Determine the (x, y) coordinate at the center of the cell enclosing the given text.  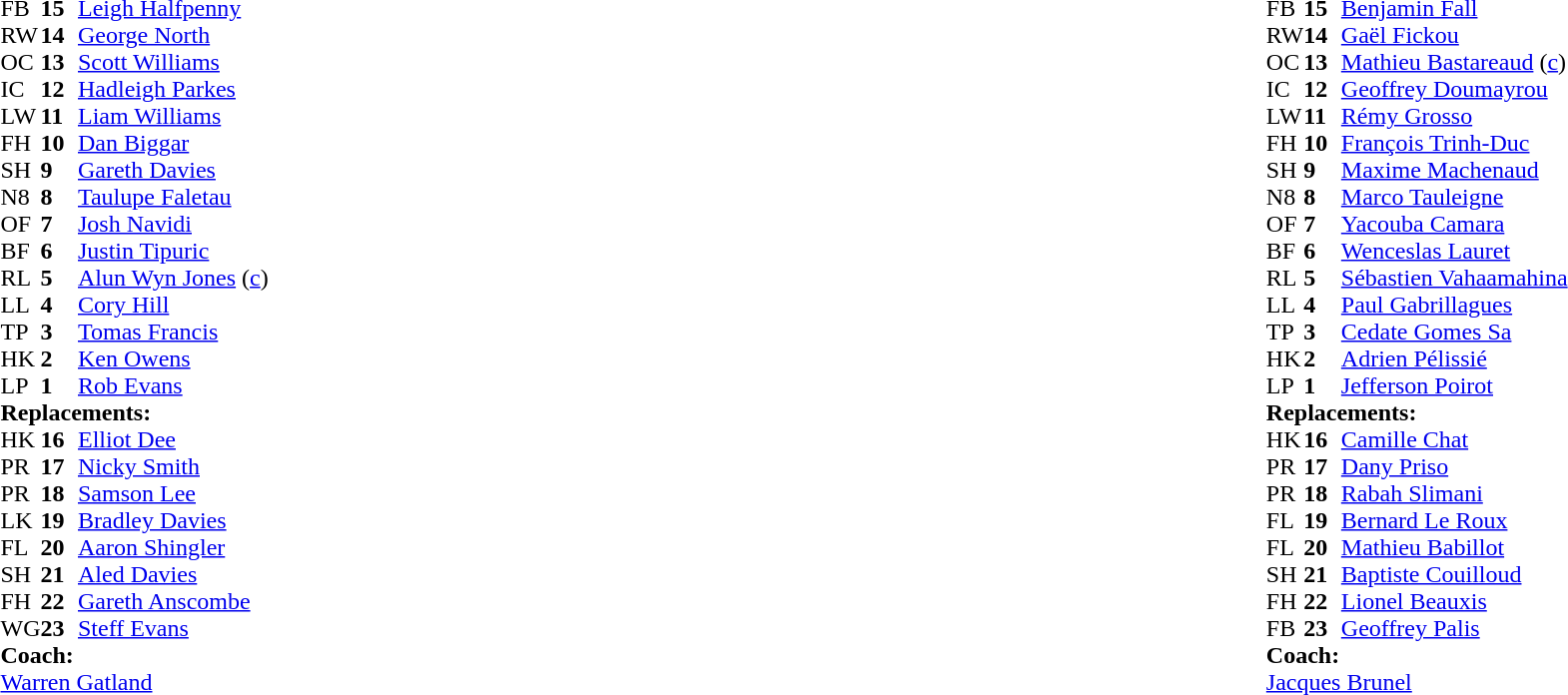
Aled Davies (174, 575)
Baptiste Couilloud (1454, 575)
Gaël Fickou (1454, 36)
Dan Biggar (174, 144)
Yacouba Camara (1454, 224)
Steff Evans (174, 629)
Aaron Shingler (174, 547)
Elliot Dee (174, 439)
Tomas Francis (174, 332)
Paul Gabrillagues (1454, 306)
Maxime Machenaud (1454, 170)
Cory Hill (174, 306)
Geoffrey Palis (1454, 629)
Hadleigh Parkes (174, 90)
Bradley Davies (174, 521)
Geoffrey Doumayrou (1454, 90)
Wenceslas Lauret (1454, 252)
LK (20, 521)
Marco Tauleigne (1454, 198)
Alun Wyn Jones (c) (174, 278)
Mathieu Bastareaud (c) (1454, 62)
Rémy Grosso (1454, 116)
Cedate Gomes Sa (1454, 332)
FB (1285, 629)
Gareth Davies (174, 170)
Josh Navidi (174, 224)
George North (174, 36)
Camille Chat (1454, 439)
Bernard Le Roux (1454, 521)
Scott Williams (174, 62)
François Trinh-Duc (1454, 144)
Sébastien Vahaamahina (1454, 278)
Nicky Smith (174, 467)
Samson Lee (174, 493)
Adrien Pélissié (1454, 359)
Taulupe Faletau (174, 198)
Liam Williams (174, 116)
Gareth Anscombe (174, 601)
Justin Tipuric (174, 252)
Jefferson Poirot (1454, 385)
Ken Owens (174, 359)
WG (20, 629)
Lionel Beauxis (1454, 601)
Rabah Slimani (1454, 493)
Dany Priso (1454, 467)
Rob Evans (174, 385)
Mathieu Babillot (1454, 547)
